Search for the cell housing the specified text and yield its [x, y] center coordinate. 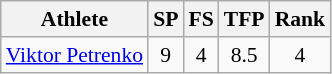
Viktor Petrenko [74, 55]
FS [200, 19]
TFP [244, 19]
SP [166, 19]
Athlete [74, 19]
8.5 [244, 55]
9 [166, 55]
Rank [300, 19]
